Find where the given text appears and provide that cell's center as (x, y) coordinate. 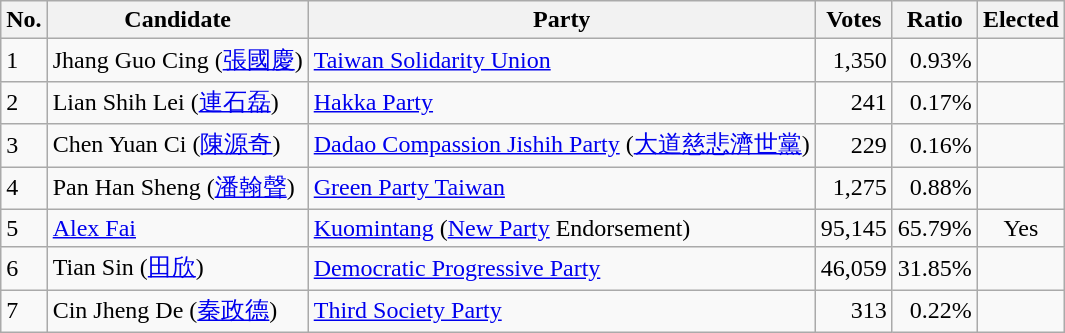
0.17% (934, 102)
31.85% (934, 268)
7 (24, 312)
Dadao Compassion Jishih Party (大道慈悲濟世黨) (562, 146)
Chen Yuan Ci (陳源奇) (178, 146)
0.16% (934, 146)
Lian Shih Lei (連石磊) (178, 102)
1 (24, 60)
No. (24, 20)
241 (854, 102)
65.79% (934, 228)
313 (854, 312)
5 (24, 228)
229 (854, 146)
Ratio (934, 20)
Candidate (178, 20)
Pan Han Sheng (潘翰聲) (178, 188)
4 (24, 188)
1,350 (854, 60)
Yes (1020, 228)
Cin Jheng De (秦政德) (178, 312)
Green Party Taiwan (562, 188)
2 (24, 102)
Taiwan Solidarity Union (562, 60)
Votes (854, 20)
1,275 (854, 188)
95,145 (854, 228)
3 (24, 146)
0.88% (934, 188)
Alex Fai (178, 228)
Third Society Party (562, 312)
Jhang Guo Cing (張國慶) (178, 60)
0.22% (934, 312)
6 (24, 268)
Elected (1020, 20)
Democratic Progressive Party (562, 268)
0.93% (934, 60)
Party (562, 20)
46,059 (854, 268)
Hakka Party (562, 102)
Kuomintang (New Party Endorsement) (562, 228)
Tian Sin (田欣) (178, 268)
